From the cell containing the given text, extract its center point as (X, Y) coordinate. 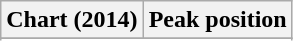
Chart (2014) (72, 20)
Peak position (218, 20)
